Capture the cell that displays the provided text and extract its (X, Y) central coordinate. 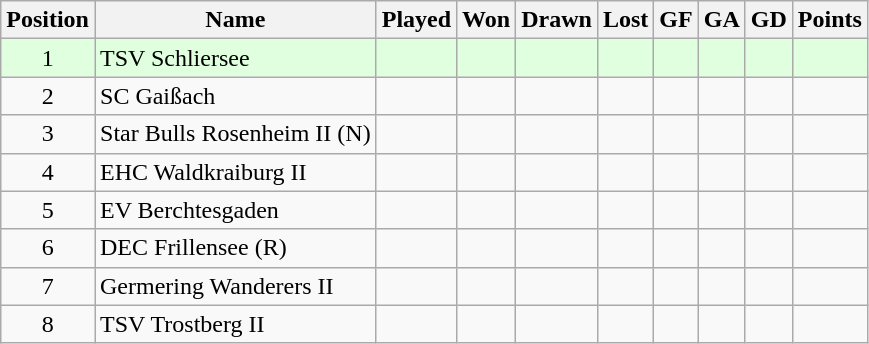
TSV Schliersee (235, 58)
TSV Trostberg II (235, 324)
Won (486, 20)
GD (768, 20)
4 (48, 172)
Points (830, 20)
Position (48, 20)
Star Bulls Rosenheim II (N) (235, 134)
Drawn (557, 20)
1 (48, 58)
GA (722, 20)
EHC Waldkraiburg II (235, 172)
DEC Frillensee (R) (235, 248)
6 (48, 248)
SC Gaißach (235, 96)
Lost (625, 20)
7 (48, 286)
8 (48, 324)
Germering Wanderers II (235, 286)
Name (235, 20)
Played (416, 20)
2 (48, 96)
3 (48, 134)
EV Berchtesgaden (235, 210)
5 (48, 210)
GF (676, 20)
